Search for the cell housing the specified text and yield its (X, Y) center coordinate. 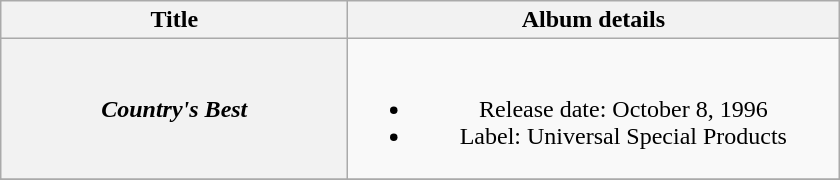
Title (174, 20)
Country's Best (174, 109)
Release date: October 8, 1996Label: Universal Special Products (594, 109)
Album details (594, 20)
